Find where the given text appears and provide that cell's center as [x, y] coordinate. 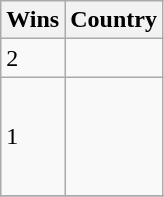
Wins [33, 20]
Country [114, 20]
1 [33, 136]
2 [33, 58]
